Detect which cell encompasses the target text, then output its (X, Y) center coordinate. 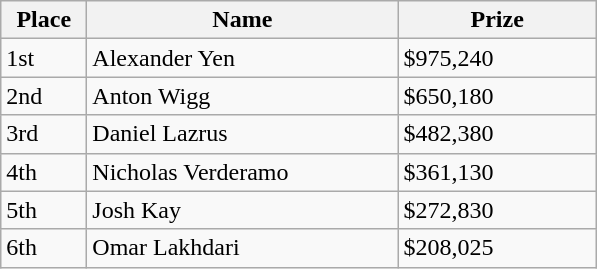
Daniel Lazrus (242, 134)
$650,180 (498, 96)
6th (44, 248)
Prize (498, 20)
5th (44, 210)
$975,240 (498, 58)
4th (44, 172)
1st (44, 58)
$482,380 (498, 134)
Alexander Yen (242, 58)
2nd (44, 96)
Omar Lakhdari (242, 248)
Josh Kay (242, 210)
Nicholas Verderamo (242, 172)
Place (44, 20)
$361,130 (498, 172)
$272,830 (498, 210)
$208,025 (498, 248)
3rd (44, 134)
Anton Wigg (242, 96)
Name (242, 20)
